Scan for the cell matching the given text and deliver its [x, y] coordinate at center. 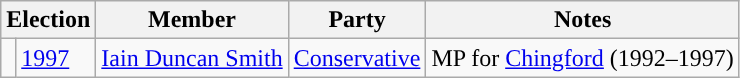
Party [357, 20]
Election [48, 20]
Iain Duncan Smith [192, 58]
1997 [56, 58]
Notes [583, 20]
Member [192, 20]
MP for Chingford (1992–1997) [583, 58]
Conservative [357, 58]
